For the text-containing cell, return its midpoint in (X, Y) coordinate format. 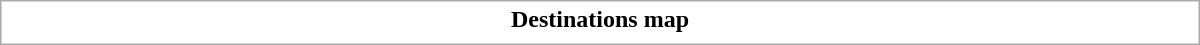
Destinations map (600, 19)
